Output the [x, y] coordinate of the center of the cell containing the given text.  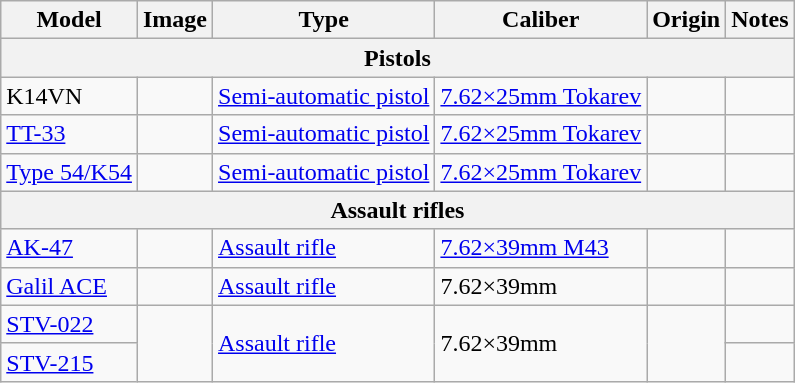
7.62×39mm M43 [541, 248]
Image [174, 20]
Caliber [541, 20]
K14VN [70, 96]
Notes [760, 20]
Galil ACE [70, 286]
Assault rifles [398, 210]
STV-022 [70, 324]
TT-33 [70, 134]
Origin [686, 20]
AK-47 [70, 248]
Pistols [398, 58]
STV-215 [70, 362]
Type 54/K54 [70, 172]
Type [324, 20]
Model [70, 20]
